Return (x, y) of the center of cell containing provided text 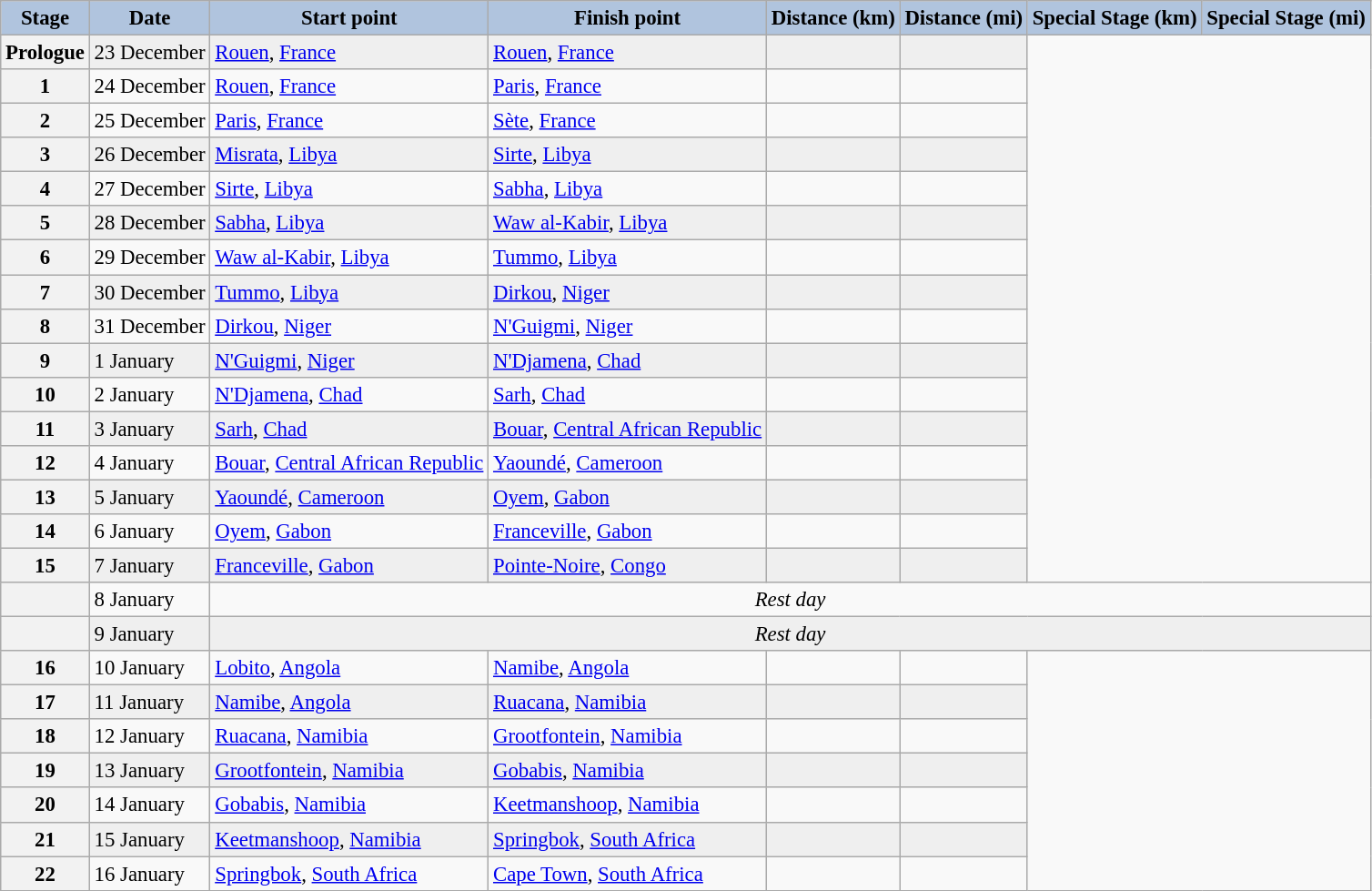
7 (45, 292)
25 December (149, 121)
Distance (km) (833, 18)
13 January (149, 771)
15 January (149, 839)
8 January (149, 600)
Start point (349, 18)
Pointe-Noire, Congo (628, 565)
6 (45, 258)
3 January (149, 429)
Date (149, 18)
15 (45, 565)
1 (45, 86)
5 (45, 223)
10 (45, 394)
17 (45, 703)
11 (45, 429)
2 (45, 121)
16 January (149, 874)
19 (45, 771)
12 (45, 463)
1 January (149, 360)
10 January (149, 668)
3 (45, 155)
30 December (149, 292)
23 December (149, 53)
24 December (149, 86)
31 December (149, 326)
29 December (149, 258)
Special Stage (km) (1115, 18)
4 (45, 189)
18 (45, 736)
Misrata, Libya (349, 155)
7 January (149, 565)
Special Stage (mi) (1286, 18)
9 January (149, 634)
12 January (149, 736)
Sète, France (628, 121)
9 (45, 360)
8 (45, 326)
28 December (149, 223)
27 December (149, 189)
20 (45, 805)
26 December (149, 155)
14 (45, 532)
4 January (149, 463)
13 (45, 497)
Distance (mi) (963, 18)
2 January (149, 394)
16 (45, 668)
Prologue (45, 53)
Cape Town, South Africa (628, 874)
22 (45, 874)
Finish point (628, 18)
Stage (45, 18)
Lobito, Angola (349, 668)
21 (45, 839)
5 January (149, 497)
11 January (149, 703)
6 January (149, 532)
14 January (149, 805)
